Detect which cell encompasses the target text, then output its (x, y) center coordinate. 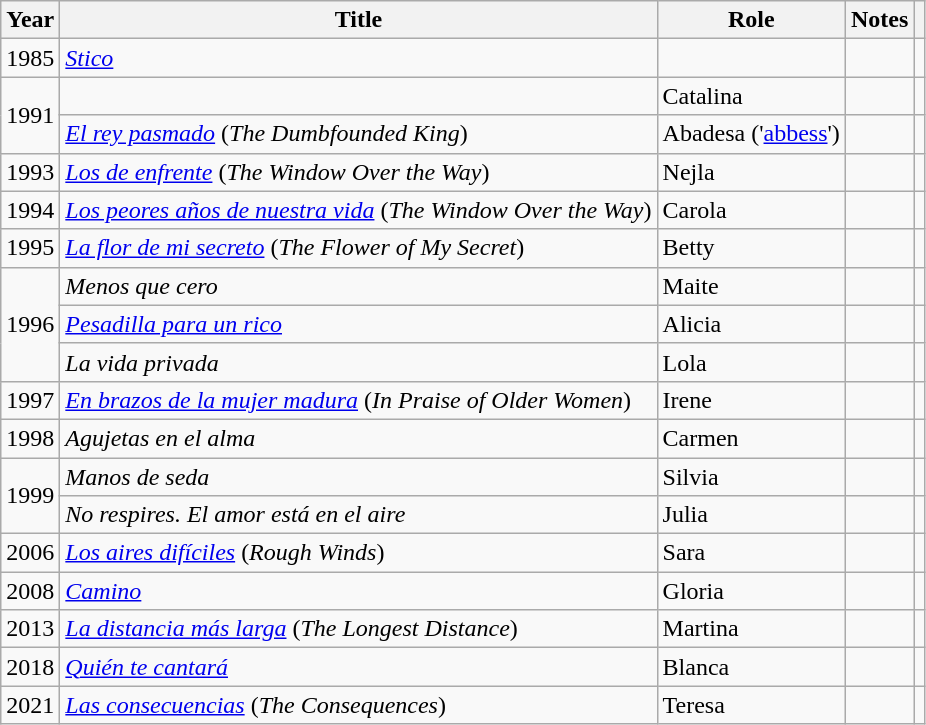
1997 (30, 400)
Martina (751, 629)
La vida privada (358, 362)
2008 (30, 591)
Stico (358, 58)
1996 (30, 324)
La flor de mi secreto (The Flower of My Secret) (358, 248)
No respires. El amor está en el aire (358, 515)
Sara (751, 553)
Nejla (751, 172)
Camino (358, 591)
2006 (30, 553)
El rey pasmado (The Dumbfounded King) (358, 134)
1995 (30, 248)
Los de enfrente (The Window Over the Way) (358, 172)
Year (30, 20)
Betty (751, 248)
2018 (30, 667)
Los peores años de nuestra vida (The Window Over the Way) (358, 210)
Quién te cantará (358, 667)
Catalina (751, 96)
En brazos de la mujer madura (In Praise of Older Women) (358, 400)
La distancia más larga (The Longest Distance) (358, 629)
Gloria (751, 591)
Carmen (751, 438)
Title (358, 20)
Silvia (751, 477)
Carola (751, 210)
Julia (751, 515)
2021 (30, 705)
Los aires difíciles (Rough Winds) (358, 553)
1998 (30, 438)
Alicia (751, 324)
Irene (751, 400)
Role (751, 20)
Pesadilla para un rico (358, 324)
Manos de seda (358, 477)
Blanca (751, 667)
1985 (30, 58)
Menos que cero (358, 286)
Agujetas en el alma (358, 438)
2013 (30, 629)
Maite (751, 286)
Teresa (751, 705)
Abadesa ('abbess') (751, 134)
1999 (30, 496)
Las consecuencias (The Consequences) (358, 705)
Lola (751, 362)
1991 (30, 115)
1993 (30, 172)
1994 (30, 210)
Notes (879, 20)
